Return (X, Y) of the center of cell containing provided text 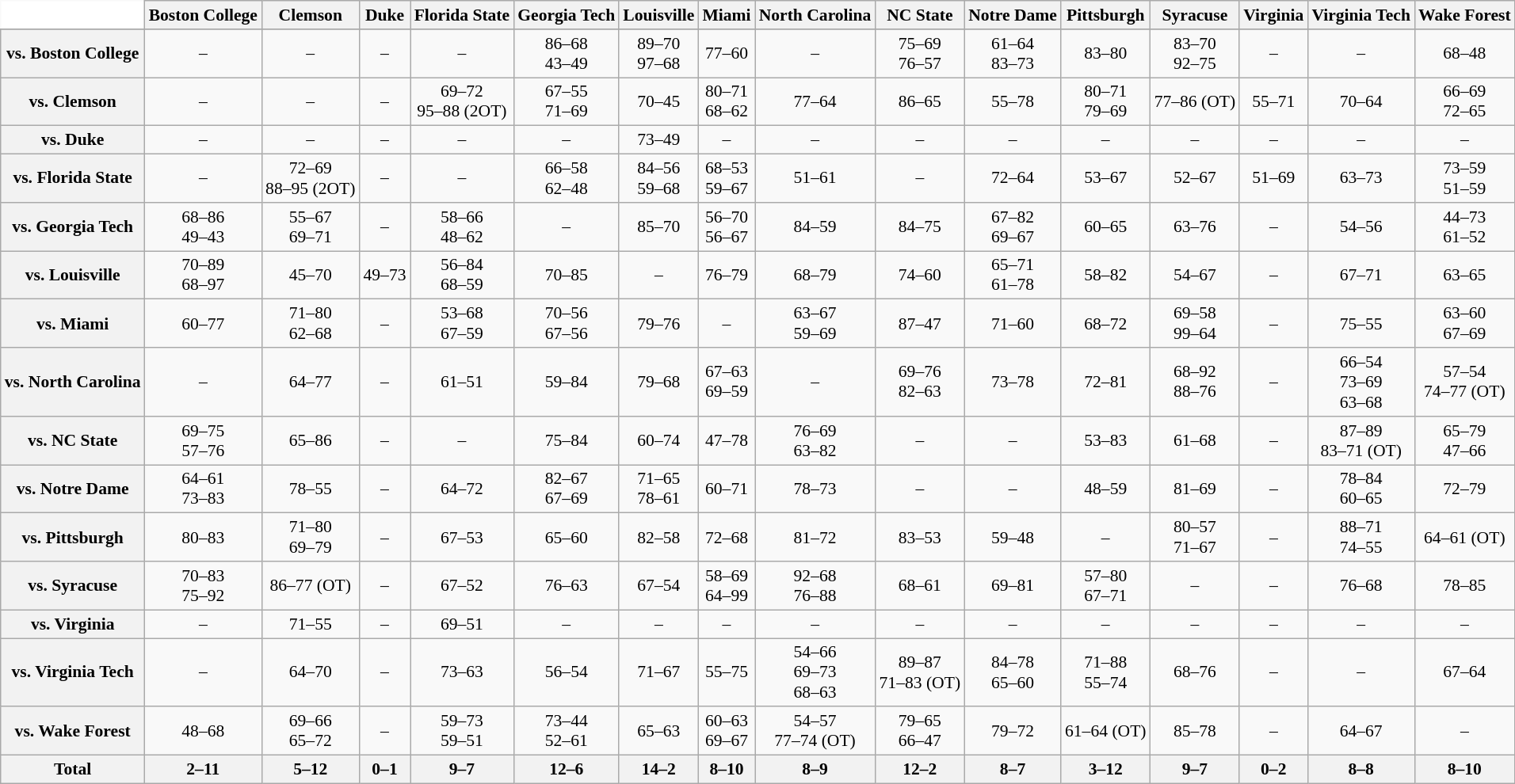
63–76 (1195, 226)
vs. Louisville (73, 276)
59–7359–51 (463, 732)
67–52 (463, 586)
76–79 (726, 276)
77–60 (726, 54)
52–67 (1195, 179)
67–53 (463, 537)
Virginia (1273, 15)
84–59 (815, 226)
75–55 (1361, 323)
68–79 (815, 276)
75–84 (566, 440)
77–64 (815, 101)
79–76 (658, 323)
55–75 (726, 673)
67–71 (1361, 276)
78–8460–65 (1361, 489)
Syracuse (1195, 15)
55–6769–71 (311, 226)
Georgia Tech (566, 15)
North Carolina (815, 15)
78–55 (311, 489)
66–5862–48 (566, 179)
83–80 (1106, 54)
57–8067–71 (1106, 586)
3–12 (1106, 770)
68–61 (919, 586)
44–7361–52 (1464, 226)
82–58 (658, 537)
45–70 (311, 276)
75–6976–57 (919, 54)
2–11 (203, 770)
86–65 (919, 101)
8–7 (1013, 770)
78–73 (815, 489)
69–6665–72 (311, 732)
8–8 (1361, 770)
67–64 (1464, 673)
Total (73, 770)
59–84 (566, 382)
60–6369–67 (726, 732)
67–6369–59 (726, 382)
57–5474–77 (OT) (1464, 382)
54–6669–7368–63 (815, 673)
67–54 (658, 586)
64–77 (311, 382)
65–7161–78 (1013, 276)
73–5951–59 (1464, 179)
84–7865–60 (1013, 673)
vs. Florida State (73, 179)
0–1 (384, 770)
64–61 (OT) (1464, 537)
85–70 (658, 226)
71–60 (1013, 323)
76–6963–82 (815, 440)
vs. NC State (73, 440)
48–68 (203, 732)
49–73 (384, 276)
68–8649–43 (203, 226)
86–77 (OT) (311, 586)
64–6173–83 (203, 489)
8–9 (815, 770)
Clemson (311, 15)
48–59 (1106, 489)
0–2 (1273, 770)
66–6972–65 (1464, 101)
68–9288–76 (1195, 382)
70–64 (1361, 101)
73–49 (658, 140)
71–67 (658, 673)
69–7295–88 (2OT) (463, 101)
59–48 (1013, 537)
68–48 (1464, 54)
87–8983–71 (OT) (1361, 440)
69–5899–64 (1195, 323)
76–68 (1361, 586)
77–86 (OT) (1195, 101)
69–7682–63 (919, 382)
56–54 (566, 673)
71–8062–68 (311, 323)
79–68 (658, 382)
83–53 (919, 537)
60–65 (1106, 226)
63–6759–69 (815, 323)
Virginia Tech (1361, 15)
12–2 (919, 770)
54–67 (1195, 276)
5–12 (311, 770)
69–81 (1013, 586)
65–86 (311, 440)
70–8375–92 (203, 586)
NC State (919, 15)
86–6843–49 (566, 54)
47–78 (726, 440)
55–71 (1273, 101)
70–45 (658, 101)
79–72 (1013, 732)
81–72 (815, 537)
89–7097–68 (658, 54)
92–6876–88 (815, 586)
Pittsburgh (1106, 15)
53–6867–59 (463, 323)
58–82 (1106, 276)
vs. Virginia (73, 624)
65–63 (658, 732)
vs. Virginia Tech (73, 673)
80–7179–69 (1106, 101)
14–2 (658, 770)
70–85 (566, 276)
60–74 (658, 440)
vs. Pittsburgh (73, 537)
83–7092–75 (1195, 54)
54–5777–74 (OT) (815, 732)
Louisville (658, 15)
vs. Wake Forest (73, 732)
51–69 (1273, 179)
81–69 (1195, 489)
76–63 (566, 586)
66–5473–6963–68 (1361, 382)
63–65 (1464, 276)
73–4452–61 (566, 732)
71–55 (311, 624)
Notre Dame (1013, 15)
Boston College (203, 15)
vs. Notre Dame (73, 489)
53–83 (1106, 440)
53–67 (1106, 179)
Miami (726, 15)
63–73 (1361, 179)
69–7557–76 (203, 440)
68–76 (1195, 673)
70–8968–97 (203, 276)
82–6767–69 (566, 489)
56–8468–59 (463, 276)
vs. Georgia Tech (73, 226)
vs. Syracuse (73, 586)
65–60 (566, 537)
61–64 (OT) (1106, 732)
72–6988–95 (2OT) (311, 179)
60–71 (726, 489)
58–6964–99 (726, 586)
56–7056–67 (726, 226)
67–8269–67 (1013, 226)
Wake Forest (1464, 15)
64–67 (1361, 732)
89–8771–83 (OT) (919, 673)
80–83 (203, 537)
64–72 (463, 489)
84–75 (919, 226)
12–6 (566, 770)
Duke (384, 15)
71–8855–74 (1106, 673)
79–6566–47 (919, 732)
68–5359–67 (726, 179)
87–47 (919, 323)
51–61 (815, 179)
vs. Miami (73, 323)
vs. Clemson (73, 101)
73–63 (463, 673)
70–5667–56 (566, 323)
72–81 (1106, 382)
vs. North Carolina (73, 382)
68–72 (1106, 323)
61–68 (1195, 440)
72–68 (726, 537)
67–5571–69 (566, 101)
55–78 (1013, 101)
71–8069–79 (311, 537)
64–70 (311, 673)
72–64 (1013, 179)
88–7174–55 (1361, 537)
69–51 (463, 624)
72–79 (1464, 489)
Florida State (463, 15)
73–78 (1013, 382)
74–60 (919, 276)
84–5659–68 (658, 179)
71–6578–61 (658, 489)
54–56 (1361, 226)
80–7168–62 (726, 101)
61–51 (463, 382)
vs. Duke (73, 140)
58–6648–62 (463, 226)
85–78 (1195, 732)
80–5771–67 (1195, 537)
63–6067–69 (1464, 323)
65–7947–66 (1464, 440)
61–6483–73 (1013, 54)
78–85 (1464, 586)
vs. Boston College (73, 54)
60–77 (203, 323)
